Scan for the cell matching the given text and deliver its [X, Y] coordinate at center. 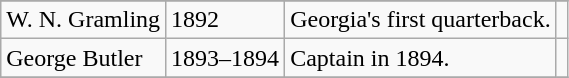
W. N. Gramling [84, 20]
1893–1894 [226, 58]
George Butler [84, 58]
Georgia's first quarterback. [421, 20]
Captain in 1894. [421, 58]
1892 [226, 20]
